Extract the [x, y] coordinate from the center of the cell holding the provided text.  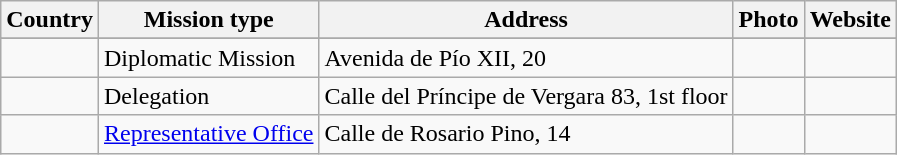
Mission type [208, 20]
Diplomatic Mission [208, 58]
Delegation [208, 96]
Avenida de Pío XII, 20 [526, 58]
Calle del Príncipe de Vergara 83, 1st floor [526, 96]
Country [50, 20]
Calle de Rosario Pino, 14 [526, 134]
Photo [768, 20]
Address [526, 20]
Website [850, 20]
Representative Office [208, 134]
